Detect which cell encompasses the target text, then output its [x, y] center coordinate. 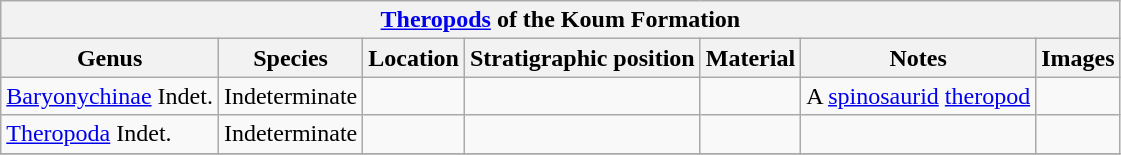
Notes [918, 58]
Location [414, 58]
Stratigraphic position [582, 58]
Genus [110, 58]
Theropods of the Koum Formation [560, 20]
Baryonychinae Indet. [110, 96]
Species [290, 58]
Theropoda Indet. [110, 134]
Images [1078, 58]
A spinosaurid theropod [918, 96]
Material [750, 58]
